For the text-containing cell, return its midpoint in (X, Y) coordinate format. 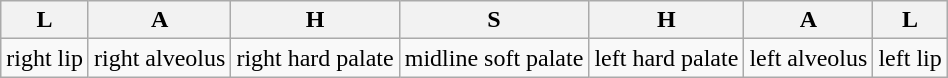
left alveolus (808, 58)
S (494, 20)
right lip (45, 58)
right alveolus (159, 58)
left hard palate (666, 58)
left lip (910, 58)
right hard palate (315, 58)
midline soft palate (494, 58)
